Scan for the cell matching the given text and deliver its (x, y) coordinate at center. 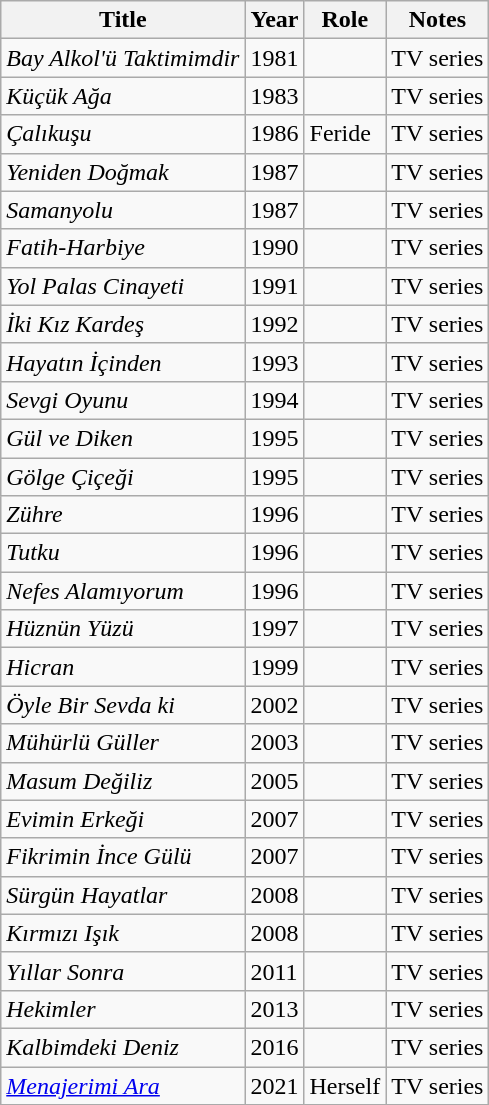
2005 (274, 781)
2011 (274, 971)
Hüznün Yüzü (123, 629)
1986 (274, 134)
Feride (345, 134)
Title (123, 20)
Kırmızı Işık (123, 933)
Küçük Ağa (123, 96)
1993 (274, 362)
Evimin Erkeği (123, 819)
Hekimler (123, 1009)
1981 (274, 58)
Mühürlü Güller (123, 743)
2021 (274, 1085)
2016 (274, 1047)
Yeniden Doğmak (123, 172)
Kalbimdeki Deniz (123, 1047)
2013 (274, 1009)
Bay Alkol'ü Taktimimdir (123, 58)
İki Kız Kardeş (123, 324)
1991 (274, 286)
Gül ve Diken (123, 438)
Yol Palas Cinayeti (123, 286)
Notes (438, 20)
Zühre (123, 515)
Sevgi Oyunu (123, 400)
1999 (274, 667)
1983 (274, 96)
Hayatın İçinden (123, 362)
Nefes Alamıyorum (123, 591)
Role (345, 20)
1997 (274, 629)
Samanyolu (123, 210)
2002 (274, 705)
Tutku (123, 553)
Year (274, 20)
Fatih-Harbiye (123, 248)
1992 (274, 324)
Hicran (123, 667)
Sürgün Hayatlar (123, 895)
Gölge Çiçeği (123, 477)
1990 (274, 248)
Fikrimin İnce Gülü (123, 857)
Herself (345, 1085)
Yıllar Sonra (123, 971)
Çalıkuşu (123, 134)
Menajerimi Ara (123, 1085)
Masum Değiliz (123, 781)
2003 (274, 743)
1994 (274, 400)
Öyle Bir Sevda ki (123, 705)
